Locate the cell with the specified text and output its (x, y) center coordinate. 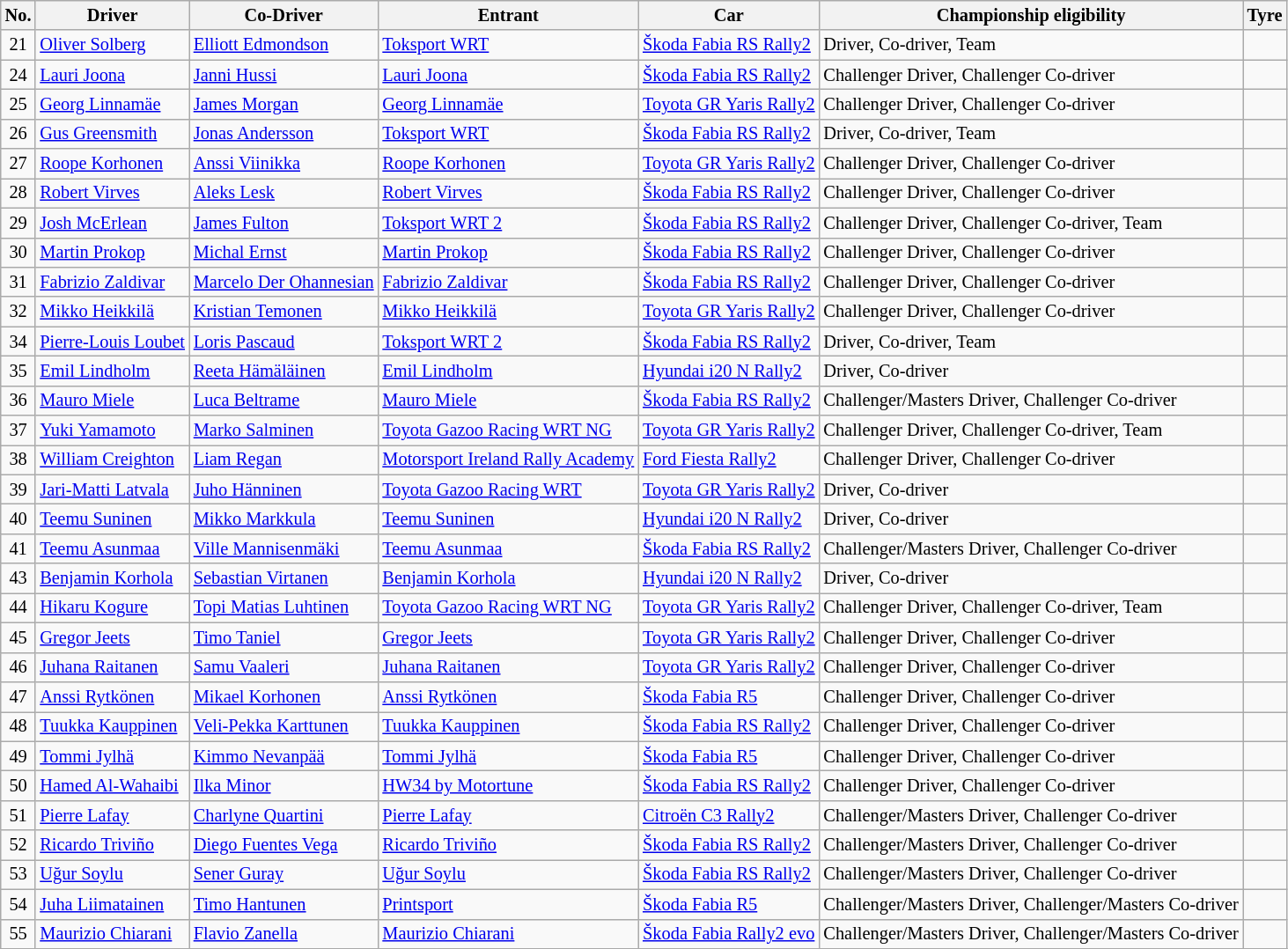
Anssi Viinikka (283, 164)
Hamed Al-Wahaibi (112, 785)
Jonas Andersson (283, 134)
50 (18, 785)
Loris Pascaud (283, 342)
53 (18, 874)
25 (18, 104)
No. (18, 15)
24 (18, 75)
45 (18, 637)
Elliott Edmondson (283, 45)
51 (18, 815)
34 (18, 342)
Josh McErlean (112, 223)
Jari-Matti Latvala (112, 489)
47 (18, 696)
32 (18, 312)
Marko Salminen (283, 430)
21 (18, 45)
Citroën C3 Rally2 (729, 815)
Topi Matias Luhtinen (283, 607)
Mikko Markkula (283, 519)
Flavio Zanella (283, 934)
Juho Hänninen (283, 489)
27 (18, 164)
55 (18, 934)
43 (18, 578)
Mikael Korhonen (283, 696)
Juha Liimatainen (112, 904)
James Morgan (283, 104)
Samu Vaaleri (283, 667)
Veli-Pekka Karttunen (283, 726)
Pierre-Louis Loubet (112, 342)
Co-Driver (283, 15)
Timo Taniel (283, 637)
Diego Fuentes Vega (283, 845)
Yuki Yamamoto (112, 430)
Hikaru Kogure (112, 607)
Entrant (508, 15)
Kimmo Nevanpää (283, 756)
Toyota Gazoo Racing WRT (508, 489)
39 (18, 489)
Škoda Fabia Rally2 evo (729, 934)
HW34 by Motortune (508, 785)
36 (18, 401)
Timo Hantunen (283, 904)
Charlyne Quartini (283, 815)
41 (18, 548)
Oliver Solberg (112, 45)
Sebastian Virtanen (283, 578)
49 (18, 756)
52 (18, 845)
28 (18, 193)
Liam Regan (283, 460)
48 (18, 726)
Gus Greensmith (112, 134)
26 (18, 134)
54 (18, 904)
Reeta Hämäläinen (283, 371)
Ville Mannisenmäki (283, 548)
Ilka Minor (283, 785)
38 (18, 460)
Printsport (508, 904)
35 (18, 371)
Driver (112, 15)
31 (18, 282)
William Creighton (112, 460)
46 (18, 667)
Motorsport Ireland Rally Academy (508, 460)
Janni Hussi (283, 75)
Luca Beltrame (283, 401)
Aleks Lesk (283, 193)
Car (729, 15)
Tyre (1265, 15)
Marcelo Der Ohannesian (283, 282)
40 (18, 519)
James Fulton (283, 223)
37 (18, 430)
Ford Fiesta Rally2 (729, 460)
Kristian Temonen (283, 312)
Sener Guray (283, 874)
Championship eligibility (1030, 15)
29 (18, 223)
44 (18, 607)
30 (18, 253)
Michal Ernst (283, 253)
